Capture the cell that displays the provided text and extract its [X, Y] central coordinate. 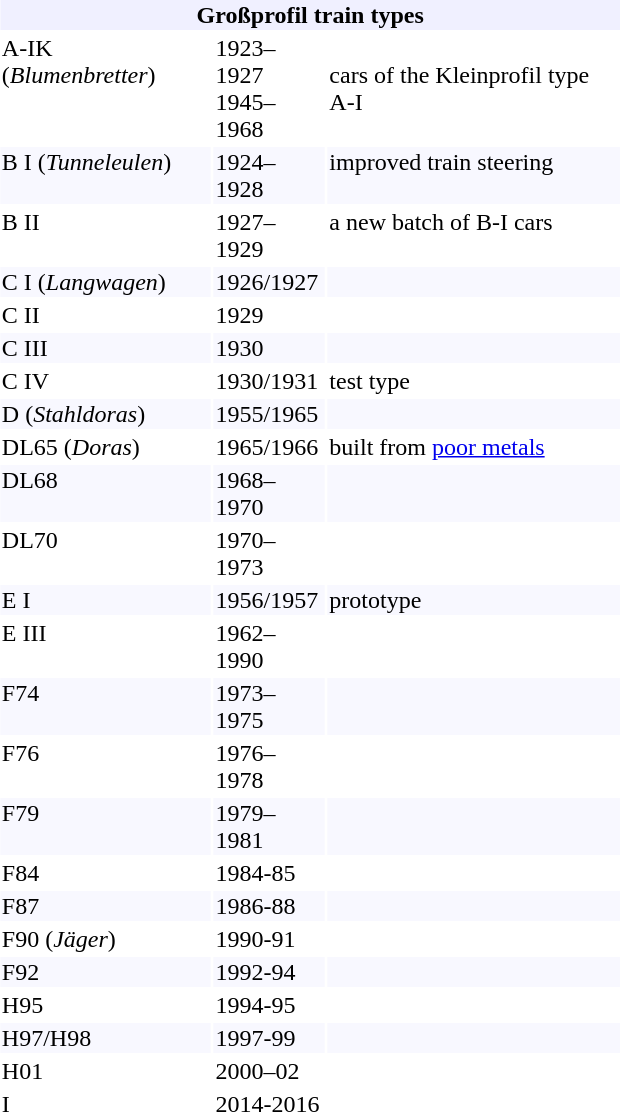
F74 [106, 706]
1979–1981 [270, 826]
C III [106, 348]
test type [474, 381]
1997-99 [270, 1038]
1926/1927 [270, 282]
C I (Langwagen) [106, 282]
improved train steering [474, 176]
E III [106, 646]
2014-2016 [270, 1104]
DL68 [106, 494]
B II [106, 236]
1984-85 [270, 873]
H97/H98 [106, 1038]
1970–1973 [270, 554]
DL65 (Doras) [106, 447]
built from poor metals [474, 447]
1927–1929 [270, 236]
F76 [106, 766]
DL70 [106, 554]
C IV [106, 381]
H95 [106, 1005]
E I [106, 600]
1924–1928 [270, 176]
1976–1978 [270, 766]
I [106, 1104]
Großprofil train types [310, 15]
a new batch of B-I cars [474, 236]
F90 (Jäger) [106, 939]
1930/1931 [270, 381]
F87 [106, 906]
F92 [106, 972]
prototype [474, 600]
B I (Tunneleulen) [106, 176]
1994-95 [270, 1005]
1990-91 [270, 939]
1986-88 [270, 906]
1930 [270, 348]
1973–1975 [270, 706]
1923–19271945–1968 [270, 88]
H01 [106, 1071]
F84 [106, 873]
A-IK (Blumenbretter) [106, 88]
1965/1966 [270, 447]
1992-94 [270, 972]
F79 [106, 826]
cars of the Kleinprofil type A-I [474, 88]
1956/1957 [270, 600]
D (Stahldoras) [106, 414]
1955/1965 [270, 414]
1962–1990 [270, 646]
2000–02 [270, 1071]
1929 [270, 315]
1968–1970 [270, 494]
C II [106, 315]
